Find where the given text appears and provide that cell's center as (X, Y) coordinate. 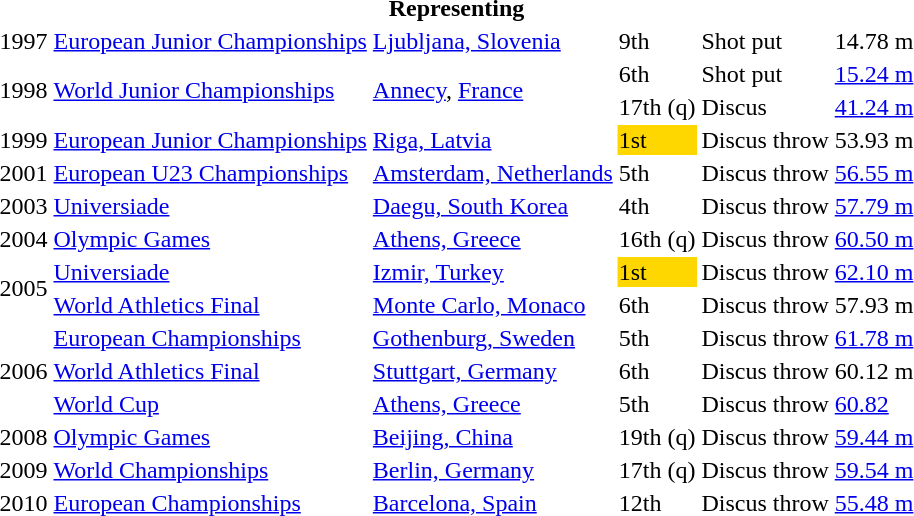
Annecy, France (492, 90)
9th (657, 41)
World Cup (210, 404)
Discus (765, 107)
European Championships (210, 338)
Ljubljana, Slovenia (492, 41)
World Junior Championships (210, 90)
Gothenburg, Sweden (492, 338)
19th (q) (657, 437)
Daegu, South Korea (492, 206)
Beijing, China (492, 437)
Stuttgart, Germany (492, 371)
Berlin, Germany (492, 470)
Amsterdam, Netherlands (492, 173)
Izmir, Turkey (492, 272)
World Championships (210, 470)
Monte Carlo, Monaco (492, 305)
4th (657, 206)
16th (q) (657, 239)
Riga, Latvia (492, 140)
European U23 Championships (210, 173)
